Capture the cell that displays the provided text and extract its (x, y) central coordinate. 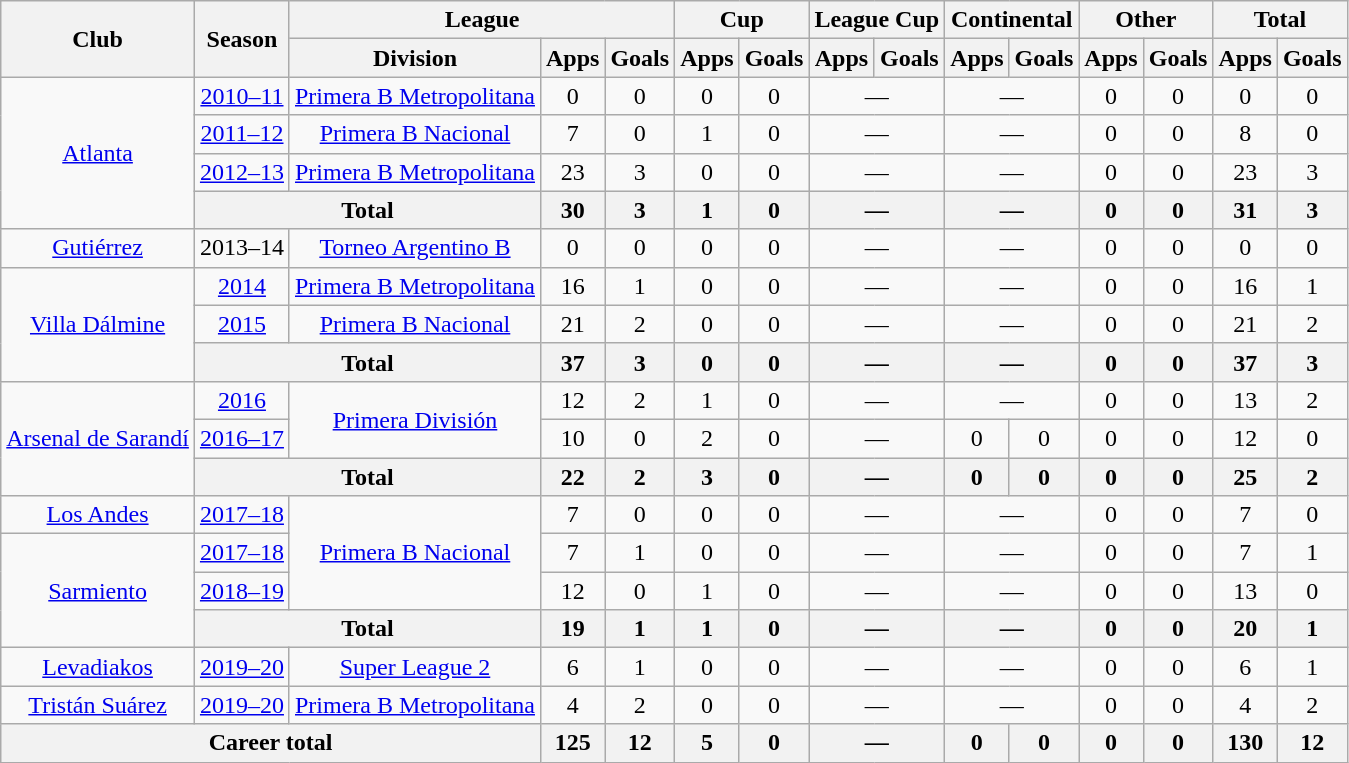
Career total (271, 743)
Division (414, 58)
Season (242, 39)
Club (98, 39)
125 (572, 743)
2016–17 (242, 438)
Continental (1012, 20)
Super League 2 (414, 667)
Tristán Suárez (98, 705)
130 (1245, 743)
Villa Dálmine (98, 324)
30 (572, 210)
2015 (242, 324)
2014 (242, 286)
2013–14 (242, 248)
31 (1245, 210)
22 (572, 477)
Gutiérrez (98, 248)
League Cup (877, 20)
Primera División (414, 419)
5 (707, 743)
2011–12 (242, 134)
2016 (242, 400)
Other (1146, 20)
2012–13 (242, 172)
20 (1245, 629)
Arsenal de Sarandí (98, 438)
Torneo Argentino B (414, 248)
Sarmiento (98, 591)
19 (572, 629)
25 (1245, 477)
2010–11 (242, 96)
Atlanta (98, 153)
Los Andes (98, 515)
Cup (742, 20)
10 (572, 438)
8 (1245, 134)
2018–19 (242, 591)
Levadiakos (98, 667)
League (482, 20)
